Determine the (X, Y) coordinate at the center of the cell enclosing the given text.  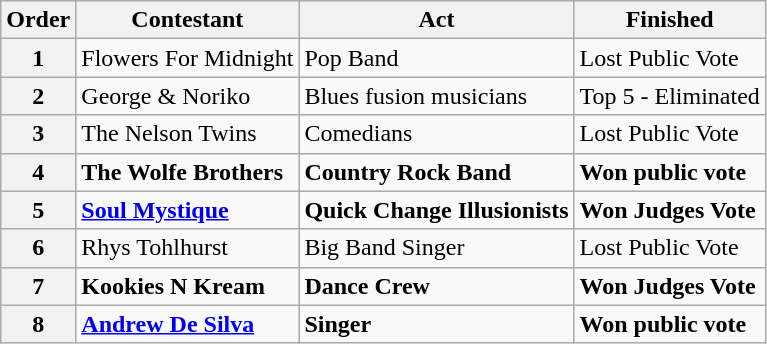
Top 5 - Eliminated (670, 96)
3 (38, 134)
8 (38, 324)
George & Noriko (188, 96)
Soul Mystique (188, 210)
Dance Crew (436, 286)
Act (436, 20)
Kookies N Kream (188, 286)
The Wolfe Brothers (188, 172)
2 (38, 96)
Rhys Tohlhurst (188, 248)
Comedians (436, 134)
4 (38, 172)
Flowers For Midnight (188, 58)
Singer (436, 324)
Contestant (188, 20)
Blues fusion musicians (436, 96)
Finished (670, 20)
7 (38, 286)
1 (38, 58)
Pop Band (436, 58)
5 (38, 210)
Country Rock Band (436, 172)
6 (38, 248)
Quick Change Illusionists (436, 210)
The Nelson Twins (188, 134)
Order (38, 20)
Andrew De Silva (188, 324)
Big Band Singer (436, 248)
